Determine the [x, y] coordinate at the center of the cell enclosing the given text.  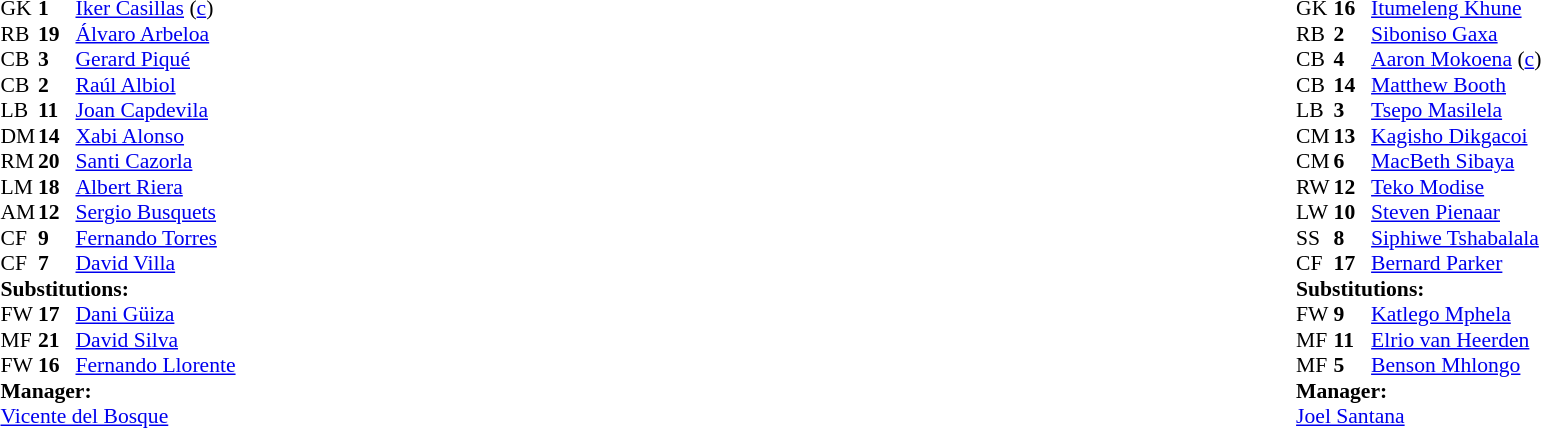
Bernard Parker [1456, 263]
Kagisho Dikgacoi [1456, 136]
RW [1315, 187]
Fernando Llorente [156, 365]
4 [1353, 59]
DM [19, 136]
Albert Riera [156, 187]
Fernando Torres [156, 238]
10 [1353, 213]
13 [1353, 136]
16 [57, 365]
Sergio Busquets [156, 213]
AM [19, 213]
5 [1353, 365]
Steven Pienaar [1456, 213]
20 [57, 161]
MacBeth Sibaya [1456, 161]
Álvaro Arbeloa [156, 34]
Gerard Piqué [156, 59]
LM [19, 187]
Elrio van Heerden [1456, 340]
Siboniso Gaxa [1456, 34]
19 [57, 34]
Matthew Booth [1456, 85]
Xabi Alonso [156, 136]
Teko Modise [1456, 187]
David Silva [156, 340]
7 [57, 263]
18 [57, 187]
David Villa [156, 263]
Aaron Mokoena (c) [1456, 59]
SS [1315, 238]
LW [1315, 213]
Benson Mhlongo [1456, 365]
21 [57, 340]
Katlego Mphela [1456, 315]
8 [1353, 238]
Tsepo Masilela [1456, 111]
Dani Güiza [156, 315]
Santi Cazorla [156, 161]
RM [19, 161]
Siphiwe Tshabalala [1456, 238]
Raúl Albiol [156, 85]
6 [1353, 161]
Joan Capdevila [156, 111]
